Search for the cell housing the specified text and yield its (X, Y) center coordinate. 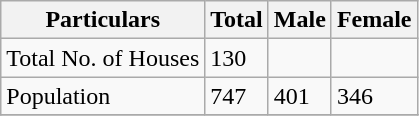
346 (374, 96)
Female (374, 20)
401 (300, 96)
130 (237, 58)
Total No. of Houses (103, 58)
Male (300, 20)
747 (237, 96)
Population (103, 96)
Total (237, 20)
Particulars (103, 20)
